For the text-containing cell, return its midpoint in [X, Y] coordinate format. 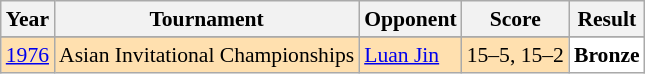
1976 [28, 55]
Luan Jin [410, 55]
15–5, 15–2 [516, 55]
Score [516, 19]
Opponent [410, 19]
Asian Invitational Championships [206, 55]
Tournament [206, 19]
Year [28, 19]
Bronze [607, 55]
Result [607, 19]
